Output the (x, y) coordinate of the center of the cell containing the given text.  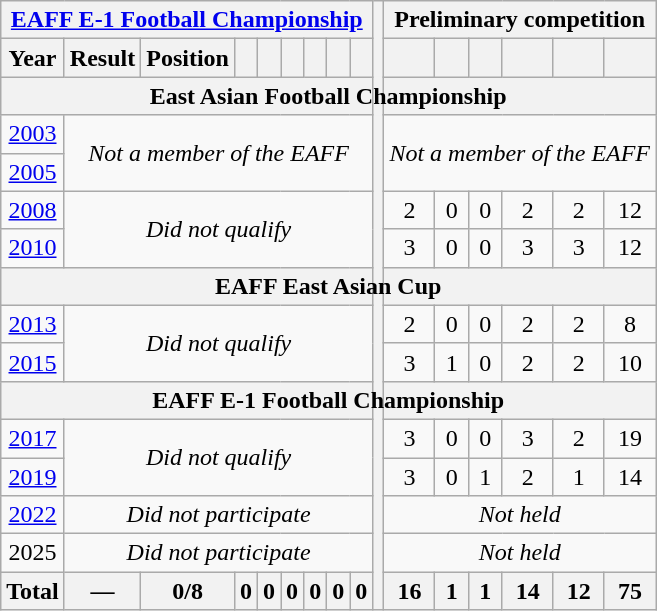
2017 (33, 438)
2015 (33, 362)
2005 (33, 172)
2010 (33, 248)
Result (102, 58)
16 (410, 591)
— (102, 591)
2008 (33, 210)
Position (188, 58)
Preliminary competition (520, 20)
2022 (33, 515)
2025 (33, 553)
75 (630, 591)
Total (33, 591)
2019 (33, 477)
0/8 (188, 591)
19 (630, 438)
Year (33, 58)
EAFF East Asian Cup (328, 286)
10 (630, 362)
East Asian Football Championship (328, 96)
8 (630, 324)
2003 (33, 134)
2013 (33, 324)
